For the text-containing cell, return its midpoint in (x, y) coordinate format. 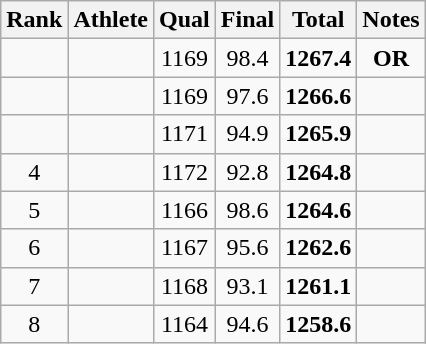
92.8 (247, 172)
5 (34, 210)
1166 (185, 210)
1171 (185, 134)
93.1 (247, 286)
7 (34, 286)
6 (34, 248)
4 (34, 172)
Qual (185, 20)
Total (318, 20)
Athlete (111, 20)
95.6 (247, 248)
1262.6 (318, 248)
1267.4 (318, 58)
1172 (185, 172)
Notes (391, 20)
1265.9 (318, 134)
98.4 (247, 58)
Rank (34, 20)
94.9 (247, 134)
1266.6 (318, 96)
98.6 (247, 210)
94.6 (247, 324)
Final (247, 20)
1261.1 (318, 286)
8 (34, 324)
1258.6 (318, 324)
1167 (185, 248)
1164 (185, 324)
1168 (185, 286)
1264.8 (318, 172)
1264.6 (318, 210)
OR (391, 58)
97.6 (247, 96)
